Provide the [x, y] coordinate of the cell's center where the given text is located.  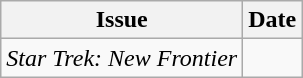
Date [272, 20]
Star Trek: New Frontier [122, 58]
Issue [122, 20]
